Find where the given text appears and provide that cell's center as (X, Y) coordinate. 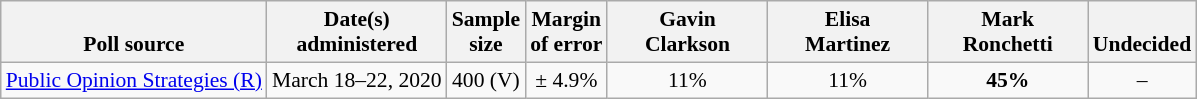
Marginof error (566, 32)
Samplesize (486, 32)
Poll source (134, 32)
± 4.9% (566, 80)
March 18–22, 2020 (357, 80)
– (1142, 80)
GavinClarkson (687, 32)
Public Opinion Strategies (R) (134, 80)
ElisaMartinez (848, 32)
MarkRonchetti (1008, 32)
Date(s)administered (357, 32)
400 (V) (486, 80)
Undecided (1142, 32)
45% (1008, 80)
